Provide the (X, Y) coordinate of the cell's center where the given text is located.  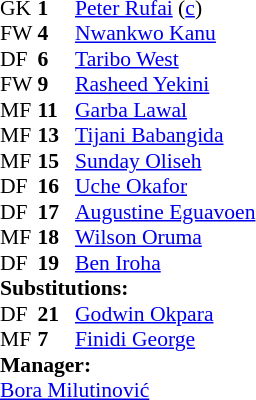
17 (57, 212)
Tijani Babangida (165, 135)
Garba Lawal (165, 110)
6 (57, 59)
18 (57, 237)
16 (57, 187)
7 (57, 339)
21 (57, 314)
Rasheed Yekini (165, 85)
Finidi George (165, 339)
19 (57, 263)
Sunday Oliseh (165, 161)
11 (57, 110)
Augustine Eguavoen (165, 212)
Godwin Okpara (165, 314)
Nwankwo Kanu (165, 33)
Manager: (128, 365)
4 (57, 33)
Taribo West (165, 59)
Substitutions: (128, 289)
Uche Okafor (165, 187)
13 (57, 135)
15 (57, 161)
Ben Iroha (165, 263)
Wilson Oruma (165, 237)
9 (57, 85)
